Identify which cell holds the provided text, then report its (x, y) central coordinate. 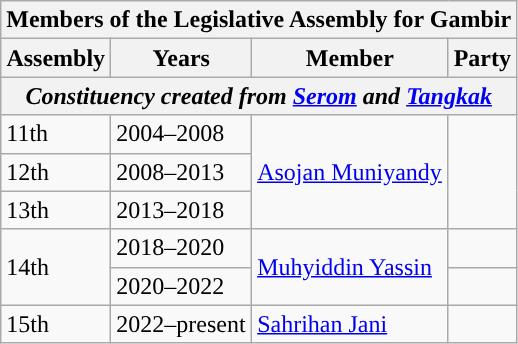
12th (56, 172)
Sahrihan Jani (350, 324)
Muhyiddin Yassin (350, 267)
Assembly (56, 58)
2008–2013 (182, 172)
13th (56, 210)
Constituency created from Serom and Tangkak (259, 96)
2013–2018 (182, 210)
Party (482, 58)
Member (350, 58)
11th (56, 134)
Asojan Muniyandy (350, 172)
Years (182, 58)
15th (56, 324)
2022–present (182, 324)
2020–2022 (182, 286)
Members of the Legislative Assembly for Gambir (259, 20)
2004–2008 (182, 134)
14th (56, 267)
2018–2020 (182, 248)
